Capture the cell that displays the provided text and extract its (X, Y) central coordinate. 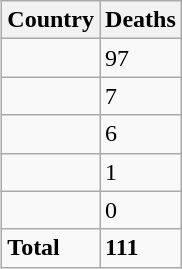
Country (51, 20)
Total (51, 248)
Deaths (141, 20)
111 (141, 248)
1 (141, 172)
0 (141, 210)
6 (141, 134)
97 (141, 58)
7 (141, 96)
